Locate the cell with the specified text and output its [X, Y] center coordinate. 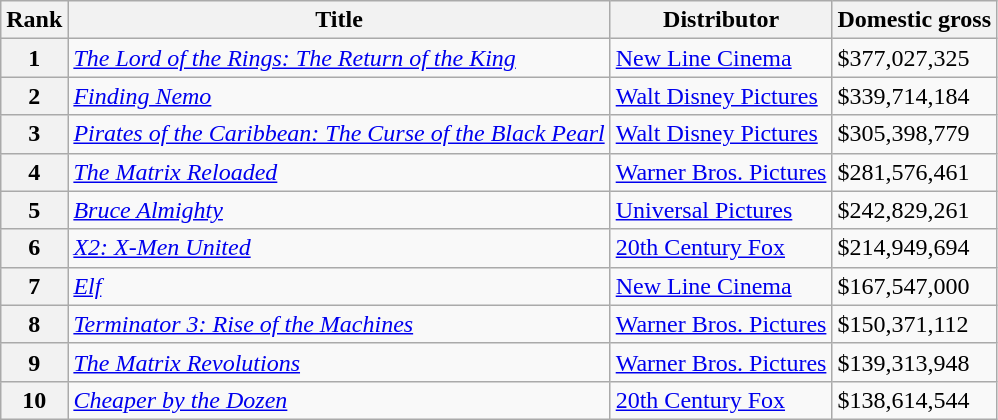
The Matrix Reloaded [339, 172]
Pirates of the Caribbean: The Curse of the Black Pearl [339, 134]
1 [34, 58]
Universal Pictures [721, 210]
3 [34, 134]
$139,313,948 [914, 362]
$150,371,112 [914, 324]
8 [34, 324]
$377,027,325 [914, 58]
Terminator 3: Rise of the Machines [339, 324]
Bruce Almighty [339, 210]
Cheaper by the Dozen [339, 400]
7 [34, 286]
$305,398,779 [914, 134]
Elf [339, 286]
$339,714,184 [914, 96]
Rank [34, 20]
Domestic gross [914, 20]
2 [34, 96]
$214,949,694 [914, 248]
$281,576,461 [914, 172]
$167,547,000 [914, 286]
10 [34, 400]
6 [34, 248]
4 [34, 172]
$138,614,544 [914, 400]
Distributor [721, 20]
Finding Nemo [339, 96]
The Lord of the Rings: The Return of the King [339, 58]
9 [34, 362]
The Matrix Revolutions [339, 362]
$242,829,261 [914, 210]
Title [339, 20]
5 [34, 210]
X2: X-Men United [339, 248]
